Detect which cell encompasses the target text, then output its [x, y] center coordinate. 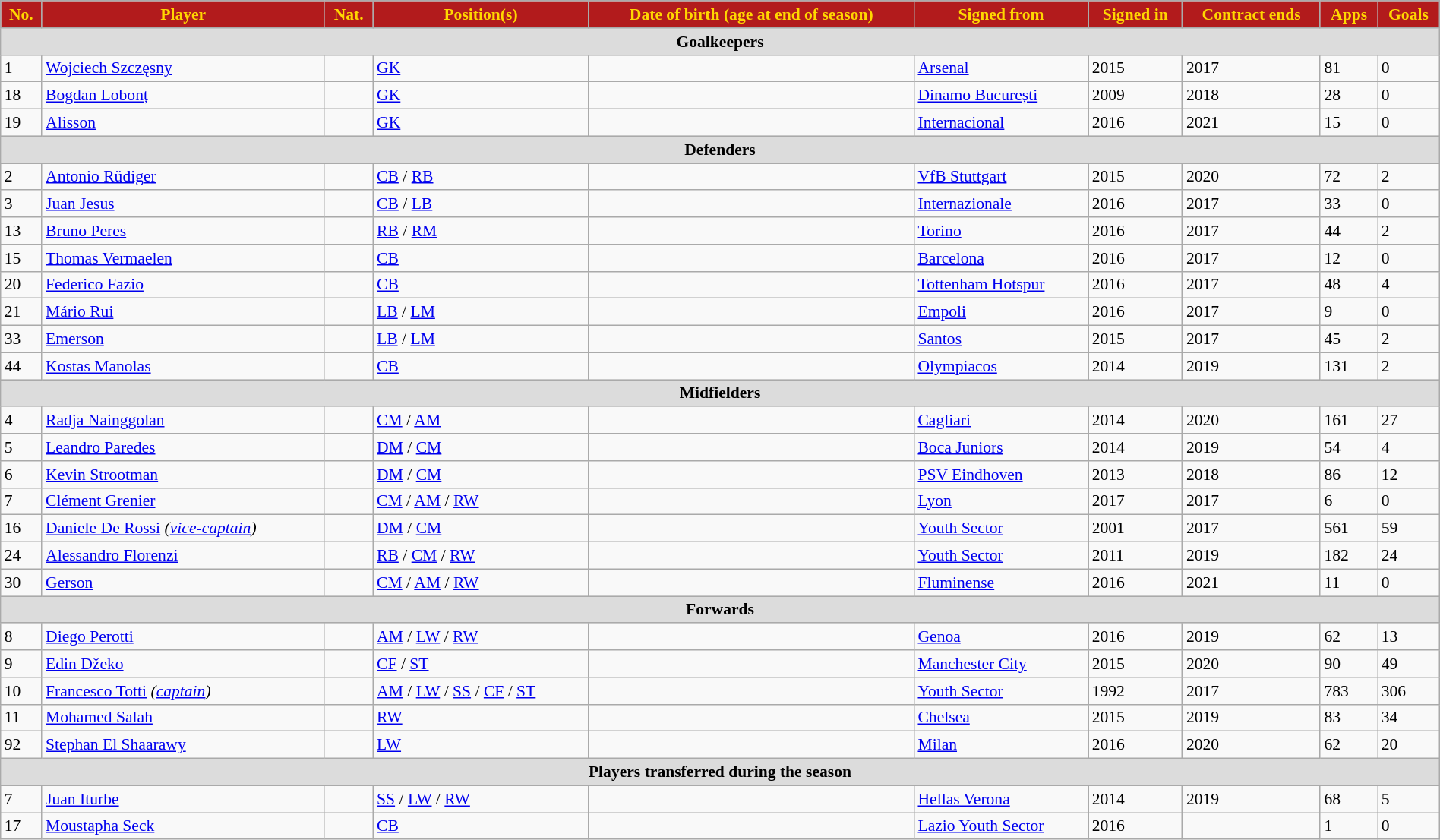
Fluminense [1001, 583]
Internazionale [1001, 204]
Date of birth (age at end of season) [751, 14]
LW [481, 745]
VfB Stuttgart [1001, 177]
Position(s) [481, 14]
92 [21, 745]
Apps [1349, 14]
Santos [1001, 339]
Forwards [720, 610]
161 [1349, 421]
Manchester City [1001, 664]
AM / LW / RW [481, 637]
Leandro Paredes [183, 447]
Lyon [1001, 501]
Genoa [1001, 637]
Contract ends [1252, 14]
783 [1349, 691]
No. [21, 14]
90 [1349, 664]
27 [1409, 421]
Barcelona [1001, 258]
Olympiacos [1001, 366]
Cagliari [1001, 421]
54 [1349, 447]
Antonio Rüdiger [183, 177]
Gerson [183, 583]
CM / AM [481, 421]
16 [21, 529]
Mohamed Salah [183, 718]
RW [481, 718]
8 [21, 637]
2001 [1135, 529]
Nat. [349, 14]
Boca Juniors [1001, 447]
Goalkeepers [720, 42]
Signed from [1001, 14]
72 [1349, 177]
81 [1349, 68]
Alisson [183, 123]
Radja Nainggolan [183, 421]
Defenders [720, 150]
PSV Eindhoven [1001, 475]
CB / LB [481, 204]
1992 [1135, 691]
Tottenham Hotspur [1001, 285]
2009 [1135, 96]
Bruno Peres [183, 231]
2011 [1135, 556]
10 [21, 691]
Stephan El Shaarawy [183, 745]
RB / CM / RW [481, 556]
68 [1349, 799]
48 [1349, 285]
Thomas Vermaelen [183, 258]
Lazio Youth Sector [1001, 826]
131 [1349, 366]
17 [21, 826]
30 [21, 583]
Alessandro Florenzi [183, 556]
AM / LW / SS / CF / ST [481, 691]
34 [1409, 718]
306 [1409, 691]
28 [1349, 96]
Federico Fazio [183, 285]
3 [21, 204]
RB / RM [481, 231]
Edin Džeko [183, 664]
Juan Jesus [183, 204]
Chelsea [1001, 718]
Signed in [1135, 14]
Arsenal [1001, 68]
182 [1349, 556]
Francesco Totti (captain) [183, 691]
SS / LW / RW [481, 799]
Midfielders [720, 393]
Mário Rui [183, 312]
Wojciech Szczęsny [183, 68]
59 [1409, 529]
Internacional [1001, 123]
Daniele De Rossi (vice-captain) [183, 529]
21 [21, 312]
Players transferred during the season [720, 772]
Hellas Verona [1001, 799]
Diego Perotti [183, 637]
Clément Grenier [183, 501]
Torino [1001, 231]
19 [21, 123]
Moustapha Seck [183, 826]
2013 [1135, 475]
Kevin Strootman [183, 475]
18 [21, 96]
561 [1349, 529]
Goals [1409, 14]
CB / RB [481, 177]
86 [1349, 475]
Milan [1001, 745]
83 [1349, 718]
45 [1349, 339]
Empoli [1001, 312]
Kostas Manolas [183, 366]
Player [183, 14]
CF / ST [481, 664]
Bogdan Lobonț [183, 96]
49 [1409, 664]
Dinamo București [1001, 96]
Emerson [183, 339]
Juan Iturbe [183, 799]
